Extract the [X, Y] coordinate from the center of the cell holding the provided text.  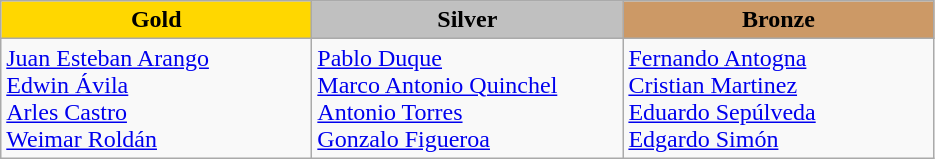
Pablo DuqueMarco Antonio QuinchelAntonio TorresGonzalo Figueroa [468, 98]
Silver [468, 20]
Gold [156, 20]
Fernando AntognaCristian MartinezEduardo SepúlvedaEdgardo Simón [778, 98]
Juan Esteban ArangoEdwin ÁvilaArles CastroWeimar Roldán [156, 98]
Bronze [778, 20]
